Find where the given text appears and provide that cell's center as (x, y) coordinate. 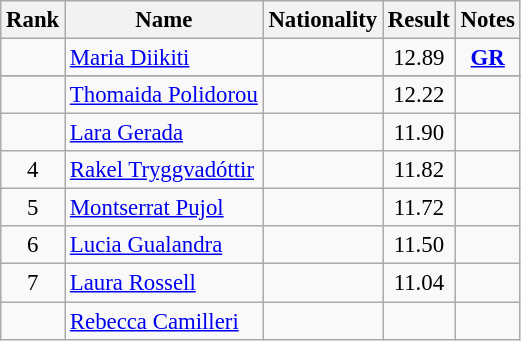
11.04 (420, 283)
Montserrat Pujol (164, 208)
Rebecca Camilleri (164, 321)
Result (420, 20)
GR (488, 58)
11.50 (420, 245)
Notes (488, 20)
Nationality (322, 20)
11.72 (420, 208)
Rank (33, 20)
Name (164, 20)
Laura Rossell (164, 283)
Thomaida Polidorou (164, 95)
11.82 (420, 170)
11.90 (420, 133)
Lucia Gualandra (164, 245)
6 (33, 245)
12.89 (420, 58)
4 (33, 170)
12.22 (420, 95)
Lara Gerada (164, 133)
Maria Diikiti (164, 58)
7 (33, 283)
5 (33, 208)
Rakel Tryggvadóttir (164, 170)
